Extract the [x, y] coordinate from the center of the cell holding the provided text.  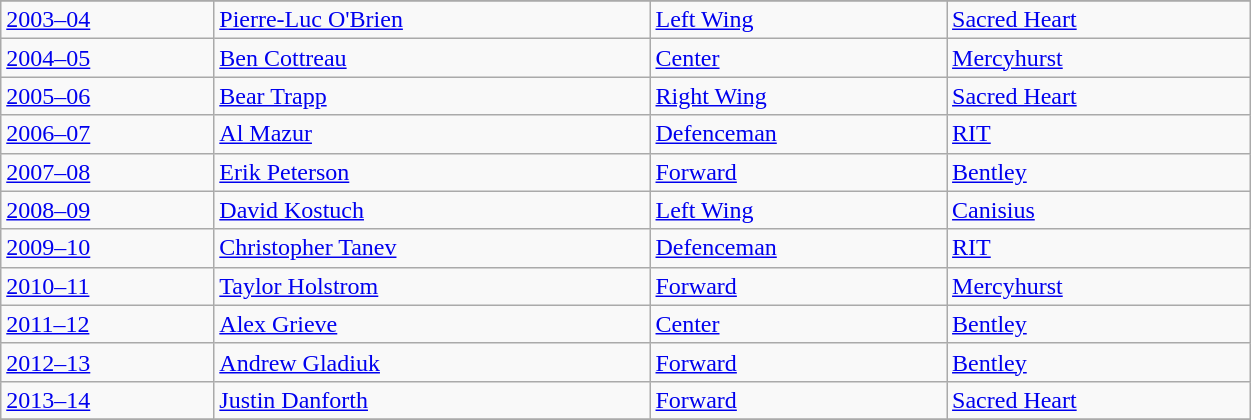
Right Wing [798, 96]
2003–04 [108, 20]
2007–08 [108, 172]
2009–10 [108, 248]
2013–14 [108, 400]
2005–06 [108, 96]
David Kostuch [432, 210]
Taylor Holstrom [432, 286]
2012–13 [108, 362]
Al Mazur [432, 134]
Justin Danforth [432, 400]
2010–11 [108, 286]
2008–09 [108, 210]
2011–12 [108, 324]
Christopher Tanev [432, 248]
Andrew Gladiuk [432, 362]
2004–05 [108, 58]
Ben Cottreau [432, 58]
2006–07 [108, 134]
Pierre-Luc O'Brien [432, 20]
Canisius [1099, 210]
Erik Peterson [432, 172]
Bear Trapp [432, 96]
Alex Grieve [432, 324]
